Extract the (x, y) coordinate from the center of the cell holding the provided text.  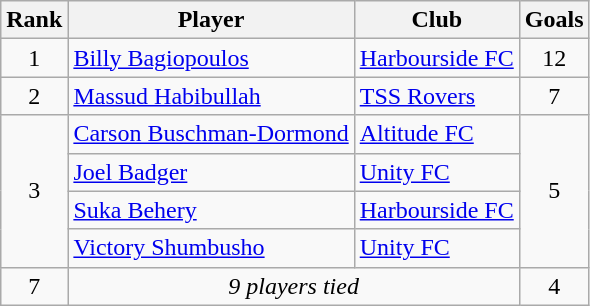
TSS Rovers (436, 96)
Suka Behery (211, 210)
Club (436, 20)
Altitude FC (436, 134)
Player (211, 20)
5 (554, 191)
4 (554, 286)
Joel Badger (211, 172)
2 (34, 96)
Carson Buschman-Dormond (211, 134)
Massud Habibullah (211, 96)
3 (34, 191)
Billy Bagiopoulos (211, 58)
Goals (554, 20)
Victory Shumbusho (211, 248)
12 (554, 58)
9 players tied (294, 286)
1 (34, 58)
Rank (34, 20)
